From the cell containing the given text, extract its center point as (x, y) coordinate. 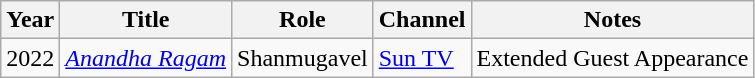
2022 (30, 58)
Anandha Ragam (146, 58)
Sun TV (422, 58)
Title (146, 20)
Channel (422, 20)
Year (30, 20)
Role (303, 20)
Notes (612, 20)
Shanmugavel (303, 58)
Extended Guest Appearance (612, 58)
